Capture the cell that displays the provided text and extract its (x, y) central coordinate. 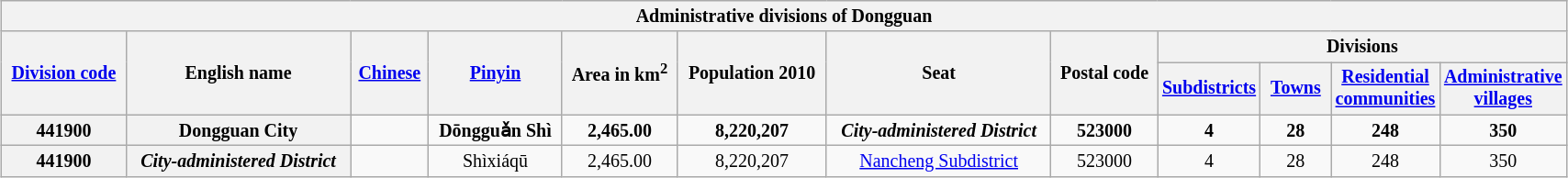
Divisions (1362, 48)
Population 2010 (753, 73)
Nancheng Subdistrict (938, 161)
Residential communities (1385, 88)
Division code (64, 73)
Administrative divisions of Dongguan (784, 17)
Postal code (1104, 73)
Administrative villages (1503, 88)
Chinese (389, 73)
Pinyin (496, 73)
Towns (1296, 88)
Shìxiáqū (496, 161)
Seat (938, 73)
Dōngguǎn Shì (496, 130)
Area in km2 (620, 73)
Subdistricts (1209, 88)
English name (239, 73)
Dongguan City (239, 130)
